Detect which cell encompasses the target text, then output its [x, y] center coordinate. 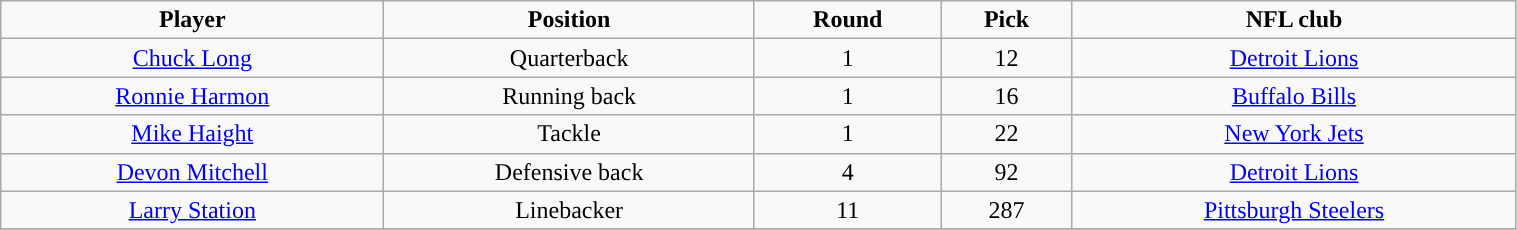
Position [570, 20]
Linebacker [570, 210]
Pittsburgh Steelers [1294, 210]
Running back [570, 96]
4 [848, 172]
Ronnie Harmon [192, 96]
22 [1006, 134]
92 [1006, 172]
Player [192, 20]
Defensive back [570, 172]
Pick [1006, 20]
Chuck Long [192, 58]
Larry Station [192, 210]
Mike Haight [192, 134]
Devon Mitchell [192, 172]
Round [848, 20]
Quarterback [570, 58]
NFL club [1294, 20]
New York Jets [1294, 134]
Buffalo Bills [1294, 96]
16 [1006, 96]
287 [1006, 210]
Tackle [570, 134]
11 [848, 210]
12 [1006, 58]
